Search for the cell housing the specified text and yield its [X, Y] center coordinate. 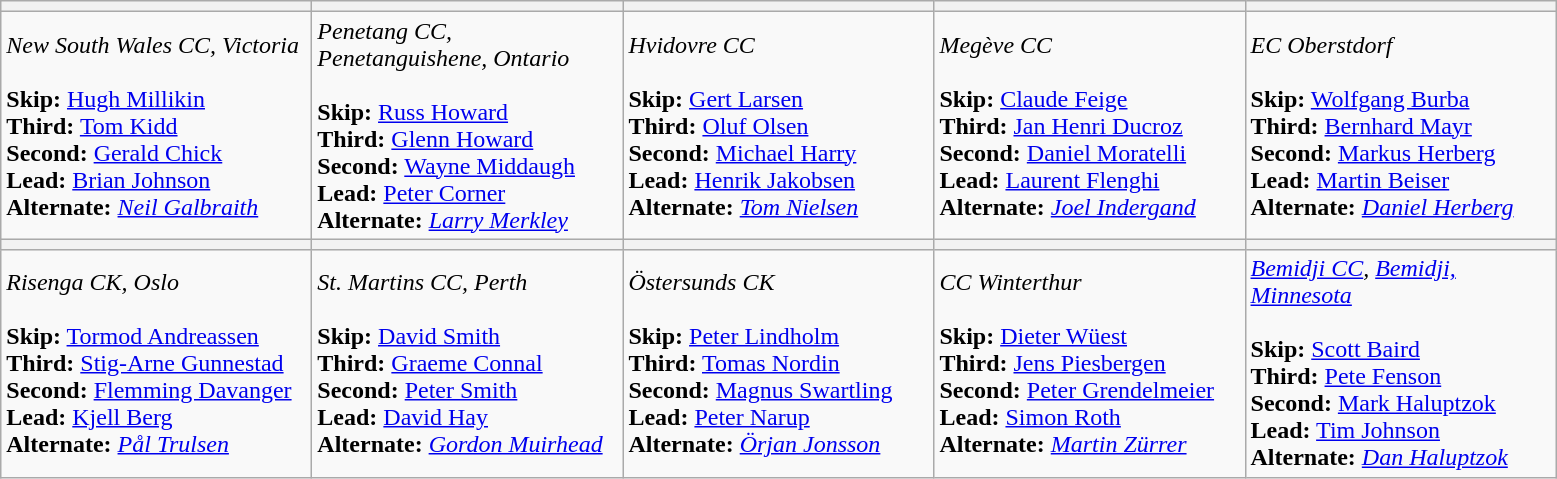
Hvidovre CCSkip: Gert Larsen Third: Oluf Olsen Second: Michael Harry Lead: Henrik Jakobsen Alternate: Tom Nielsen [778, 126]
Bemidji CC, Bemidji, MinnesotaSkip: Scott Baird Third: Pete Fenson Second: Mark Haluptzok Lead: Tim Johnson Alternate: Dan Haluptzok [1400, 364]
New South Wales CC, VictoriaSkip: Hugh Millikin Third: Tom Kidd Second: Gerald Chick Lead: Brian Johnson Alternate: Neil Galbraith [156, 126]
Risenga CK, Oslo Skip: Tormod Andreassen Third: Stig-Arne Gunnestad Second: Flemming Davanger Lead: Kjell Berg Alternate: Pål Trulsen [156, 364]
St. Martins CC, Perth Skip: David Smith Third: Graeme Connal Second: Peter Smith Lead: David Hay Alternate: Gordon Muirhead [468, 364]
EC OberstdorfSkip: Wolfgang Burba Third: Bernhard Mayr Second: Markus Herberg Lead: Martin Beiser Alternate: Daniel Herberg [1400, 126]
Östersunds CKSkip: Peter Lindholm Third: Tomas Nordin Second: Magnus Swartling Lead: Peter Narup Alternate: Örjan Jonsson [778, 364]
Megève CC Skip: Claude Feige Third: Jan Henri Ducroz Second: Daniel Moratelli Lead: Laurent Flenghi Alternate: Joel Indergand [1090, 126]
CC Winterthur Skip: Dieter Wüest Third: Jens Piesbergen Second: Peter Grendelmeier Lead: Simon Roth Alternate: Martin Zürrer [1090, 364]
Penetang CC, Penetanguishene, Ontario Skip: Russ Howard Third: Glenn Howard Second: Wayne Middaugh Lead: Peter Corner Alternate: Larry Merkley [468, 126]
